Extract the [X, Y] coordinate from the center of the cell holding the provided text.  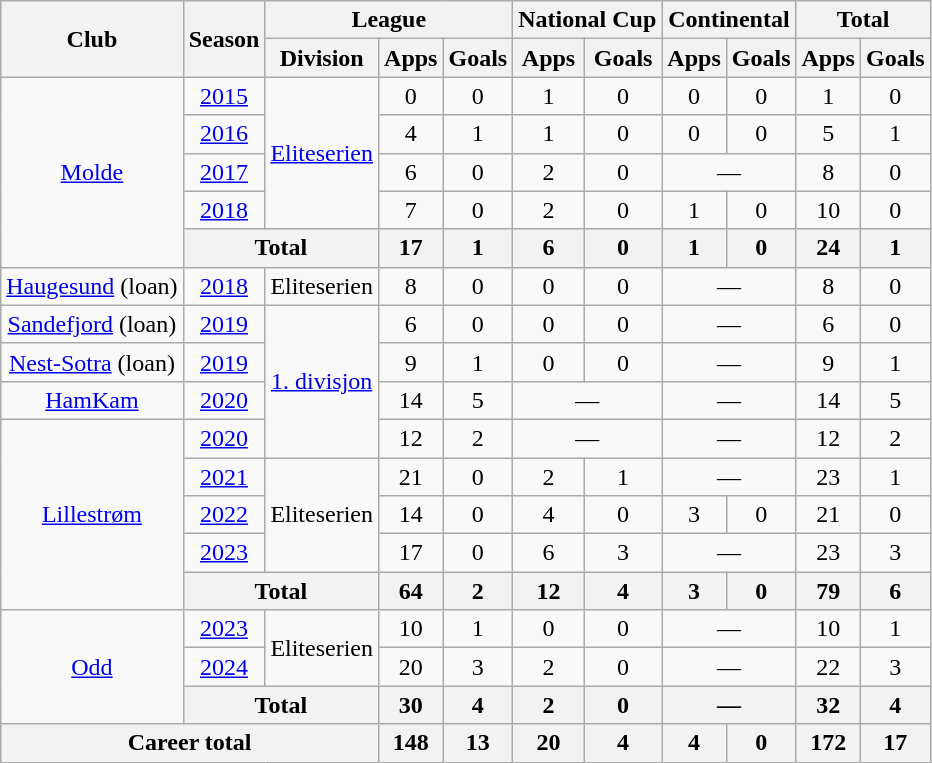
League [389, 20]
Odd [92, 667]
Club [92, 39]
Continental [729, 20]
Lillestrøm [92, 514]
Nest-Sotra (loan) [92, 362]
2021 [224, 477]
2022 [224, 515]
7 [411, 210]
148 [411, 743]
2016 [224, 134]
30 [411, 705]
172 [828, 743]
Haugesund (loan) [92, 286]
13 [478, 743]
79 [828, 591]
2015 [224, 96]
Sandefjord (loan) [92, 324]
32 [828, 705]
1. divisjon [322, 381]
Season [224, 39]
Career total [190, 743]
24 [828, 248]
2024 [224, 667]
22 [828, 667]
Division [322, 58]
2017 [224, 172]
Molde [92, 172]
HamKam [92, 400]
64 [411, 591]
National Cup [588, 20]
